Detect which cell encompasses the target text, then output its (X, Y) center coordinate. 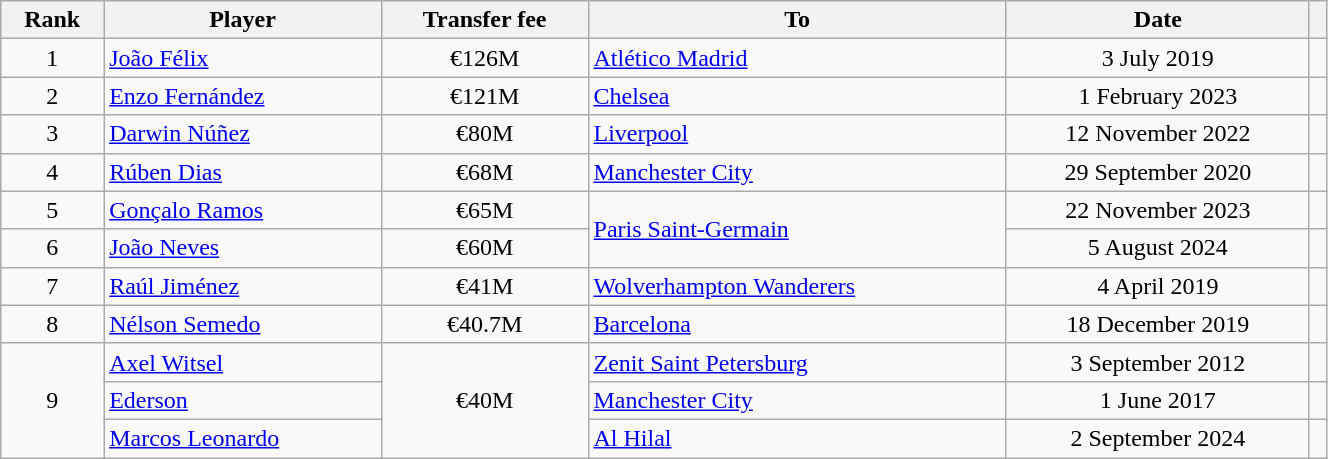
3 (52, 134)
12 November 2022 (1158, 134)
3 September 2012 (1158, 362)
Axel Witsel (243, 362)
João Neves (243, 248)
Date (1158, 20)
Zenit Saint Petersburg (797, 362)
18 December 2019 (1158, 324)
3 July 2019 (1158, 58)
Gonçalo Ramos (243, 210)
€80M (484, 134)
Paris Saint-Germain (797, 229)
5 (52, 210)
Darwin Núñez (243, 134)
1 June 2017 (1158, 400)
To (797, 20)
1 February 2023 (1158, 96)
5 August 2024 (1158, 248)
7 (52, 286)
4 April 2019 (1158, 286)
€121M (484, 96)
Transfer fee (484, 20)
Liverpool (797, 134)
22 November 2023 (1158, 210)
Enzo Fernández (243, 96)
8 (52, 324)
Raúl Jiménez (243, 286)
Player (243, 20)
€126M (484, 58)
Rúben Dias (243, 172)
Atlético Madrid (797, 58)
Barcelona (797, 324)
Al Hilal (797, 438)
2 (52, 96)
€60M (484, 248)
João Félix (243, 58)
Ederson (243, 400)
Marcos Leonardo (243, 438)
6 (52, 248)
€40.7M (484, 324)
2 September 2024 (1158, 438)
4 (52, 172)
€41M (484, 286)
29 September 2020 (1158, 172)
Rank (52, 20)
Chelsea (797, 96)
€68M (484, 172)
Wolverhampton Wanderers (797, 286)
1 (52, 58)
9 (52, 400)
Nélson Semedo (243, 324)
€65M (484, 210)
€40M (484, 400)
